Find where the given text appears and provide that cell's center as [x, y] coordinate. 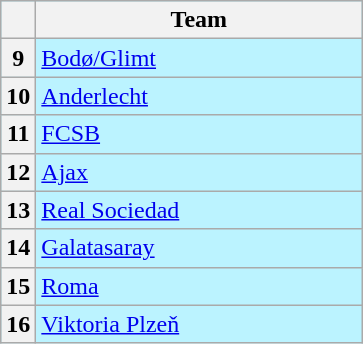
Bodø/Glimt [199, 58]
15 [18, 286]
Viktoria Plzeň [199, 324]
13 [18, 210]
Team [199, 20]
FCSB [199, 134]
Anderlecht [199, 96]
10 [18, 96]
14 [18, 248]
11 [18, 134]
12 [18, 172]
Real Sociedad [199, 210]
Roma [199, 286]
16 [18, 324]
9 [18, 58]
Galatasaray [199, 248]
Ajax [199, 172]
